Find where the given text appears and provide that cell's center as [X, Y] coordinate. 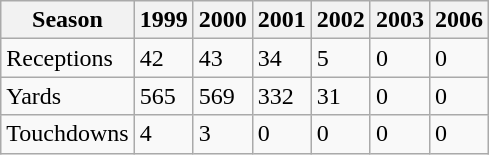
2003 [400, 20]
3 [222, 134]
2002 [340, 20]
565 [164, 96]
5 [340, 58]
31 [340, 96]
4 [164, 134]
2001 [282, 20]
569 [222, 96]
43 [222, 58]
34 [282, 58]
Touchdowns [68, 134]
Yards [68, 96]
2006 [458, 20]
Receptions [68, 58]
Season [68, 20]
42 [164, 58]
332 [282, 96]
2000 [222, 20]
1999 [164, 20]
